Find where the given text appears and provide that cell's center as (X, Y) coordinate. 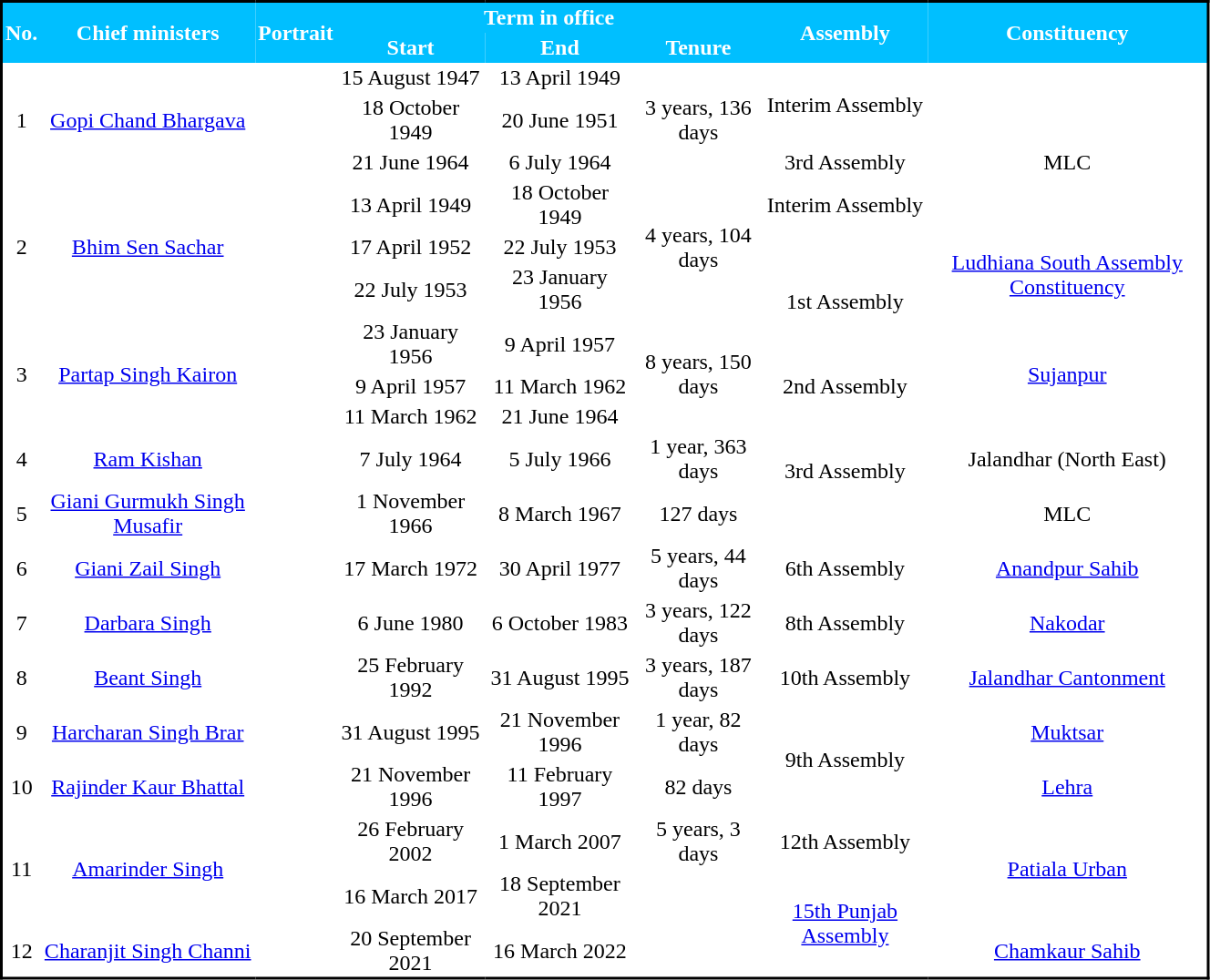
Start (411, 47)
11 February 1997 (559, 787)
Beant Singh (148, 678)
Lehra (1068, 787)
Nakodar (1068, 623)
Assembly (846, 33)
12 (22, 951)
Ram Kishan (148, 459)
8th Assembly (846, 623)
Giani Zail Singh (148, 568)
4 (22, 459)
127 days (698, 514)
26 February 2002 (411, 842)
4 years, 104 days (698, 248)
No. (22, 33)
Patiala Urban (1068, 869)
18 September 2021 (559, 896)
10 (22, 787)
5 years, 44 days (698, 568)
7 (22, 623)
Giani Gurmukh Singh Musafir (148, 514)
17 April 1952 (411, 248)
30 April 1977 (559, 568)
3 years, 187 days (698, 678)
1 (22, 120)
Rajinder Kaur Bhattal (148, 787)
20 September 2021 (411, 951)
Chamkaur Sahib (1068, 951)
Portrait (295, 33)
7 July 1964 (411, 459)
Jalandhar (North East) (1068, 459)
Darbara Singh (148, 623)
10th Assembly (846, 678)
1st Assembly (846, 302)
25 February 1992 (411, 678)
Anandpur Sahib (1068, 568)
2 (22, 248)
1 year, 82 days (698, 732)
3 (22, 374)
Chief ministers (148, 33)
16 March 2022 (559, 951)
Term in office (549, 17)
Muktsar (1068, 732)
6th Assembly (846, 568)
Ludhiana South Assembly Constituency (1068, 275)
5 July 1966 (559, 459)
15 August 1947 (411, 78)
5 years, 3 days (698, 842)
Tenure (698, 47)
Jalandhar Cantonment (1068, 678)
5 (22, 514)
6 October 1983 (559, 623)
9 (22, 732)
Charanjit Singh Channi (148, 951)
8 March 1967 (559, 514)
3 years, 136 days (698, 120)
8 (22, 678)
End (559, 47)
Constituency (1068, 33)
82 days (698, 787)
6 (22, 568)
11 (22, 869)
Harcharan Singh Brar (148, 732)
Sujanpur (1068, 374)
Amarinder Singh (148, 869)
12th Assembly (846, 842)
Bhim Sen Sachar (148, 248)
8 years, 150 days (698, 374)
16 March 2017 (411, 896)
17 March 1972 (411, 568)
6 July 1964 (559, 162)
9th Assembly (846, 760)
1 November 1966 (411, 514)
6 June 1980 (411, 623)
2nd Assembly (846, 386)
3 years, 122 days (698, 623)
Partap Singh Kairon (148, 374)
15th Punjab Assembly (846, 924)
1 March 2007 (559, 842)
Gopi Chand Bhargava (148, 120)
1 year, 363 days (698, 459)
20 June 1951 (559, 120)
